Scan for the cell matching the given text and deliver its [x, y] coordinate at center. 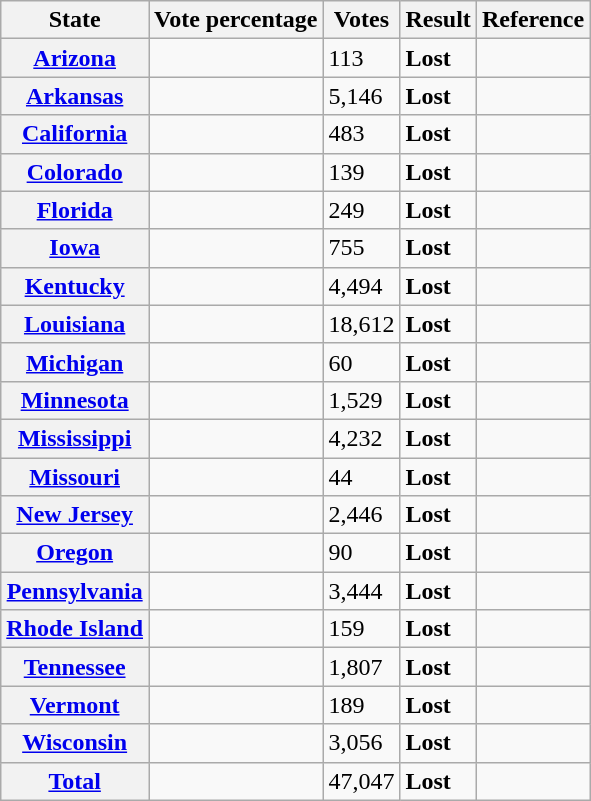
Kentucky [75, 286]
Louisiana [75, 324]
Result [438, 20]
1,807 [362, 667]
State [75, 20]
Tennessee [75, 667]
Votes [362, 20]
Total [75, 781]
755 [362, 248]
Vermont [75, 705]
Rhode Island [75, 629]
159 [362, 629]
60 [362, 362]
47,047 [362, 781]
Arizona [75, 58]
2,446 [362, 515]
483 [362, 134]
Arkansas [75, 96]
Minnesota [75, 400]
Florida [75, 210]
Colorado [75, 172]
Wisconsin [75, 743]
249 [362, 210]
4,494 [362, 286]
189 [362, 705]
Iowa [75, 248]
Vote percentage [236, 20]
Mississippi [75, 438]
3,444 [362, 591]
New Jersey [75, 515]
Michigan [75, 362]
18,612 [362, 324]
Reference [532, 20]
3,056 [362, 743]
Pennsylvania [75, 591]
113 [362, 58]
4,232 [362, 438]
5,146 [362, 96]
Oregon [75, 553]
44 [362, 477]
139 [362, 172]
90 [362, 553]
California [75, 134]
1,529 [362, 400]
Missouri [75, 477]
